Return [x, y] of the center of cell containing provided text 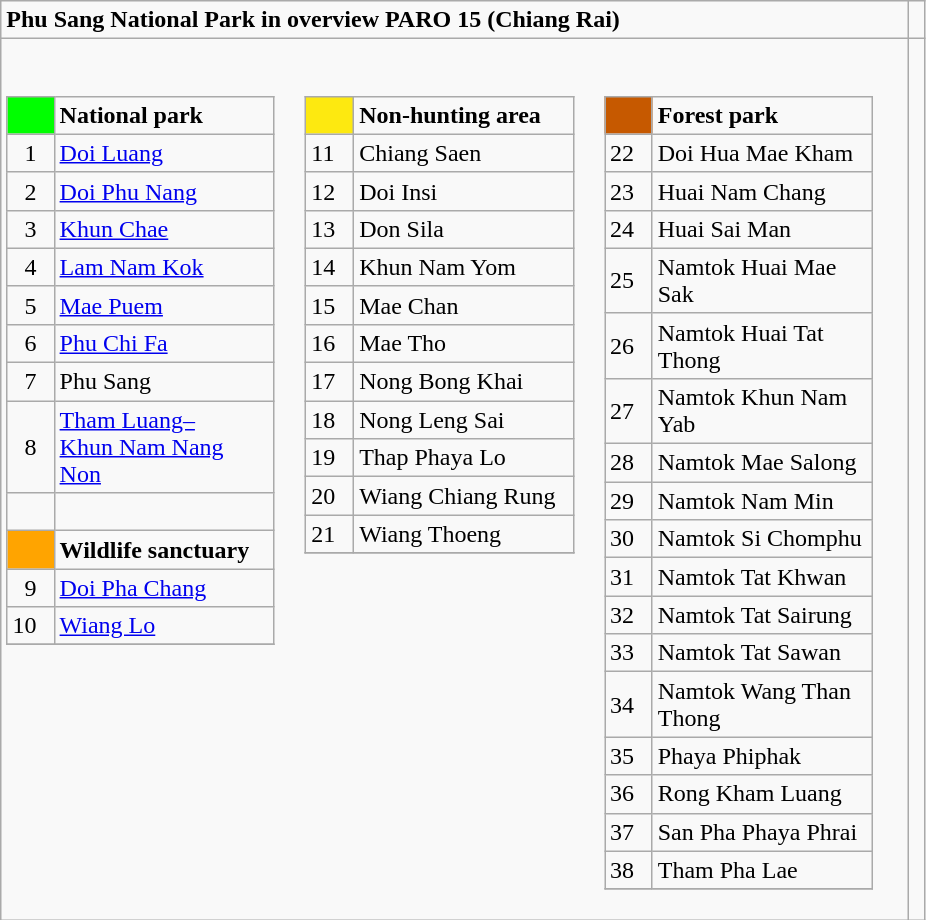
Namtok Tat Khwan [762, 577]
Doi Insi [464, 191]
27 [629, 410]
Khun Nam Yom [464, 267]
Chiang Saen [464, 153]
3 [30, 229]
Namtok Nam Min [762, 501]
34 [629, 704]
Namtok Khun Nam Yab [762, 410]
Tham Pha Lae [762, 870]
Namtok Wang Than Thong [762, 704]
Doi Pha Chang [164, 588]
Wiang Chiang Rung [464, 496]
38 [629, 870]
31 [629, 577]
National park [164, 115]
21 [330, 534]
22 [629, 153]
Forest park [762, 115]
10 [30, 626]
Huai Sai Man [762, 229]
Wiang Lo [164, 626]
7 [30, 382]
20 [330, 496]
Doi Phu Nang [164, 191]
29 [629, 501]
17 [330, 382]
9 [30, 588]
32 [629, 615]
Phu Chi Fa [164, 343]
2 [30, 191]
13 [330, 229]
Don Sila [464, 229]
Mae Puem [164, 305]
24 [629, 229]
Doi Hua Mae Kham [762, 153]
6 [30, 343]
Rong Kham Luang [762, 794]
Khun Chae [164, 229]
37 [629, 832]
Namtok Tat Sairung [762, 615]
8 [30, 447]
14 [330, 267]
San Pha Phaya Phrai [762, 832]
Thap Phaya Lo [464, 458]
Namtok Tat Sawan [762, 653]
25 [629, 280]
18 [330, 420]
Wildlife sanctuary [164, 550]
Mae Tho [464, 343]
12 [330, 191]
Mae Chan [464, 305]
15 [330, 305]
Phu Sang [164, 382]
23 [629, 191]
Phaya Phiphak [762, 756]
5 [30, 305]
28 [629, 463]
Lam Nam Kok [164, 267]
33 [629, 653]
Tham Luang–Khun Nam Nang Non [164, 447]
Namtok Si Chomphu [762, 539]
Namtok Huai Tat Thong [762, 346]
Nong Bong Khai [464, 382]
36 [629, 794]
Wiang Thoeng [464, 534]
Namtok Huai Mae Sak [762, 280]
Nong Leng Sai [464, 420]
Namtok Mae Salong [762, 463]
35 [629, 756]
Non-hunting area [464, 115]
26 [629, 346]
16 [330, 343]
Phu Sang National Park in overview PARO 15 (Chiang Rai) [454, 20]
11 [330, 153]
4 [30, 267]
30 [629, 539]
19 [330, 458]
Doi Luang [164, 153]
Huai Nam Chang [762, 191]
1 [30, 153]
